Provide the (x, y) coordinate of the cell's center where the given text is located.  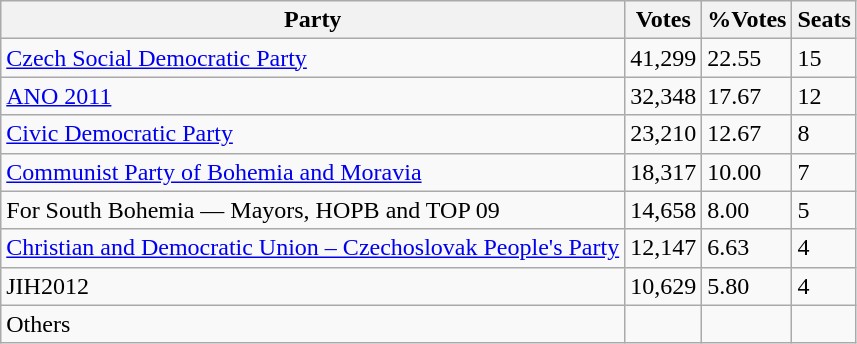
18,317 (664, 172)
10,629 (664, 286)
12,147 (664, 248)
Communist Party of Bohemia and Moravia (313, 172)
8 (824, 134)
ANO 2011 (313, 96)
12.67 (747, 134)
%Votes (747, 20)
Christian and Democratic Union – Czechoslovak People's Party (313, 248)
For South Bohemia — Mayors, HOPB and TOP 09 (313, 210)
23,210 (664, 134)
32,348 (664, 96)
Party (313, 20)
17.67 (747, 96)
Czech Social Democratic Party (313, 58)
5 (824, 210)
10.00 (747, 172)
5.80 (747, 286)
15 (824, 58)
7 (824, 172)
JIH2012 (313, 286)
Others (313, 324)
14,658 (664, 210)
6.63 (747, 248)
Votes (664, 20)
22.55 (747, 58)
12 (824, 96)
Civic Democratic Party (313, 134)
Seats (824, 20)
41,299 (664, 58)
8.00 (747, 210)
